Capture the cell that displays the provided text and extract its [x, y] central coordinate. 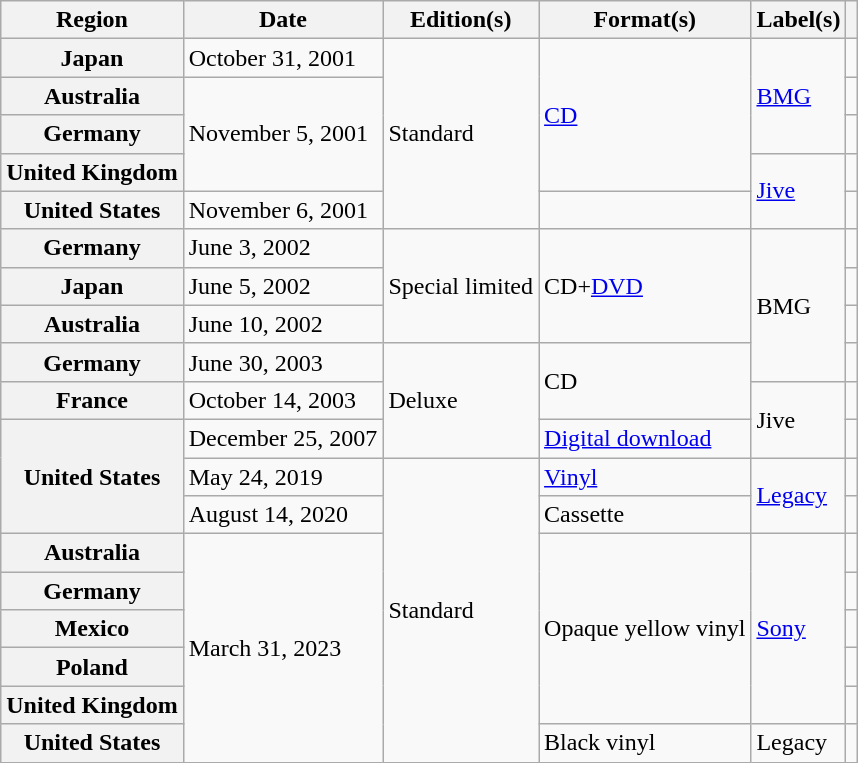
Sony [798, 629]
Poland [92, 667]
June 10, 2002 [283, 324]
Special limited [461, 286]
Mexico [92, 629]
November 5, 2001 [283, 134]
CD+DVD [645, 286]
June 30, 2003 [283, 362]
Region [92, 20]
Label(s) [798, 20]
Cassette [645, 515]
Date [283, 20]
May 24, 2019 [283, 477]
June 3, 2002 [283, 248]
Vinyl [645, 477]
November 6, 2001 [283, 210]
June 5, 2002 [283, 286]
Deluxe [461, 400]
December 25, 2007 [283, 438]
Format(s) [645, 20]
Black vinyl [645, 743]
Digital download [645, 438]
August 14, 2020 [283, 515]
October 31, 2001 [283, 58]
Edition(s) [461, 20]
France [92, 400]
October 14, 2003 [283, 400]
March 31, 2023 [283, 648]
Opaque yellow vinyl [645, 629]
